Identify which cell holds the provided text, then report its (X, Y) central coordinate. 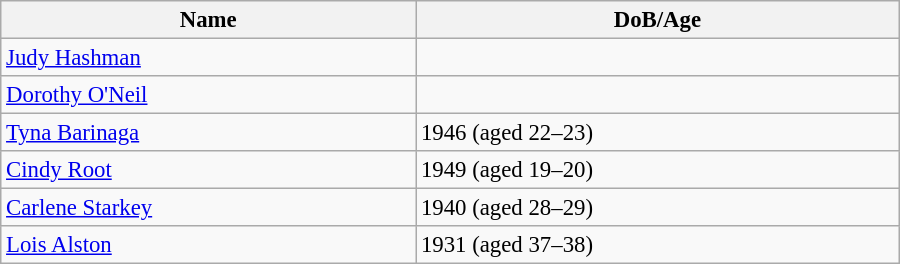
1940 (aged 28–29) (658, 208)
Cindy Root (208, 170)
1931 (aged 37–38) (658, 245)
Judy Hashman (208, 58)
DoB/Age (658, 20)
Carlene Starkey (208, 208)
Name (208, 20)
1949 (aged 19–20) (658, 170)
Tyna Barinaga (208, 133)
Lois Alston (208, 245)
Dorothy O'Neil (208, 95)
1946 (aged 22–23) (658, 133)
